Identify which cell holds the provided text, then report its (X, Y) central coordinate. 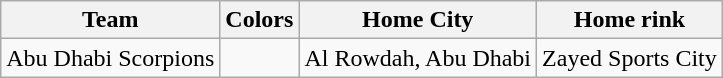
Home City (418, 20)
Colors (260, 20)
Team (110, 20)
Home rink (630, 20)
Zayed Sports City (630, 58)
Abu Dhabi Scorpions (110, 58)
Al Rowdah, Abu Dhabi (418, 58)
